Return the (x, y) coordinate for the center point of the cell that contains the specified text.  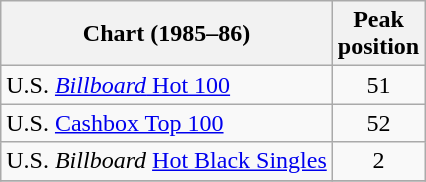
2 (378, 161)
52 (378, 123)
U.S. Billboard Hot 100 (167, 85)
U.S. Billboard Hot Black Singles (167, 161)
51 (378, 85)
Peakposition (378, 34)
Chart (1985–86) (167, 34)
U.S. Cashbox Top 100 (167, 123)
